Extract the (x, y) coordinate from the center of the cell holding the provided text.  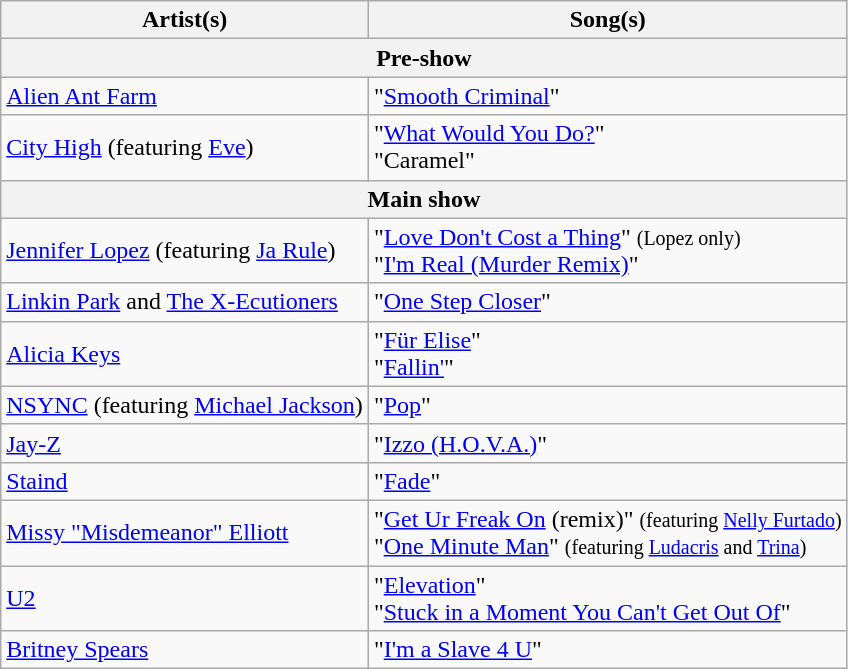
Missy "Misdemeanor" Elliott (185, 532)
"Love Don't Cost a Thing" (Lopez only) "I'm Real (Murder Remix)" (608, 250)
"Fade" (608, 481)
City High (featuring Eve) (185, 148)
Pre-show (424, 58)
Artist(s) (185, 20)
"Für Elise" "Fallin'" (608, 354)
U2 (185, 598)
Alien Ant Farm (185, 96)
Britney Spears (185, 650)
"Get Ur Freak On (remix)" (featuring Nelly Furtado) "One Minute Man" (featuring Ludacris and Trina) (608, 532)
Alicia Keys (185, 354)
Staind (185, 481)
"Pop" (608, 405)
NSYNC (featuring Michael Jackson) (185, 405)
Main show (424, 199)
Jennifer Lopez (featuring Ja Rule) (185, 250)
Song(s) (608, 20)
"Smooth Criminal" (608, 96)
"I'm a Slave 4 U" (608, 650)
"One Step Closer" (608, 302)
Linkin Park and The X-Ecutioners (185, 302)
Jay-Z (185, 443)
"Izzo (H.O.V.A.)" (608, 443)
"Elevation" "Stuck in a Moment You Can't Get Out Of" (608, 598)
"What Would You Do?" "Caramel" (608, 148)
